Determine the (X, Y) coordinate at the center of the cell enclosing the given text.  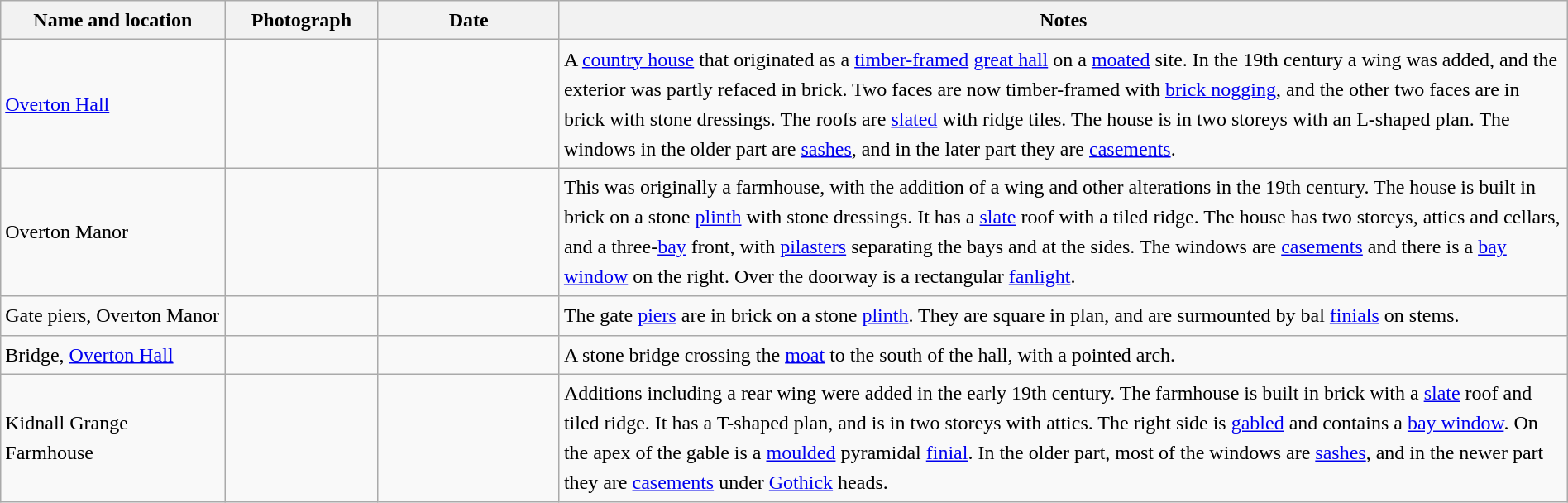
Notes (1064, 20)
Photograph (301, 20)
Overton Manor (112, 232)
Kidnall Grange Farmhouse (112, 438)
Date (468, 20)
The gate piers are in brick on a stone plinth. They are square in plan, and are surmounted by bal finials on stems. (1064, 316)
Bridge, Overton Hall (112, 354)
Name and location (112, 20)
Gate piers, Overton Manor (112, 316)
Overton Hall (112, 104)
A stone bridge crossing the moat to the south of the hall, with a pointed arch. (1064, 354)
